Scan for the cell matching the given text and deliver its (X, Y) coordinate at center. 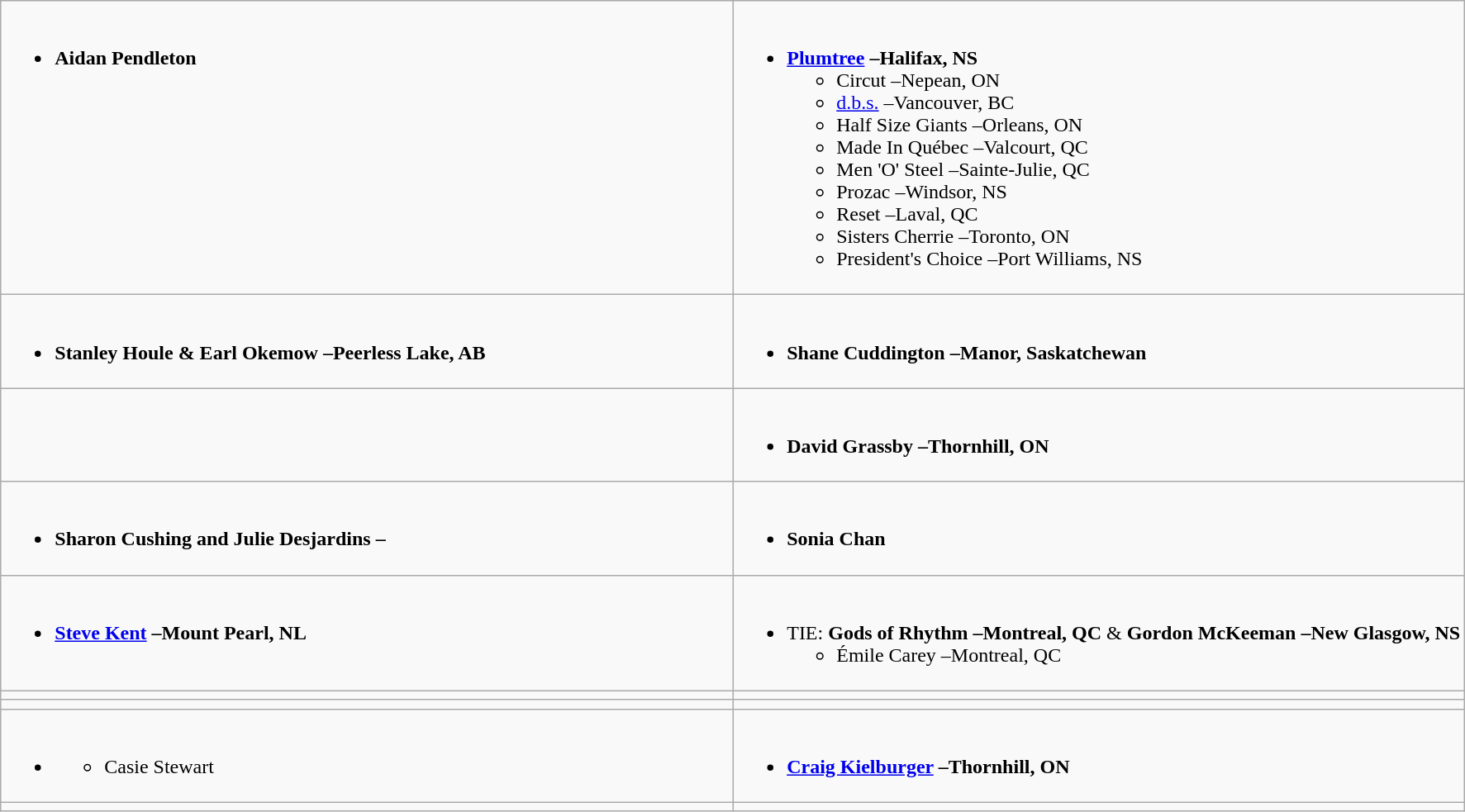
Stanley Houle & Earl Okemow –Peerless Lake, AB (367, 342)
Casie Stewart (367, 755)
Sharon Cushing and Julie Desjardins – (367, 529)
Shane Cuddington –Manor, Saskatchewan (1099, 342)
Aidan Pendleton (367, 148)
Steve Kent –Mount Pearl, NL (367, 633)
David Grassby –Thornhill, ON (1099, 434)
Sonia Chan (1099, 529)
TIE: Gods of Rhythm –Montreal, QC & Gordon McKeeman –New Glasgow, NSÉmile Carey –Montreal, QC (1099, 633)
Craig Kielburger –Thornhill, ON (1099, 755)
